Scan for the cell matching the given text and deliver its [x, y] coordinate at center. 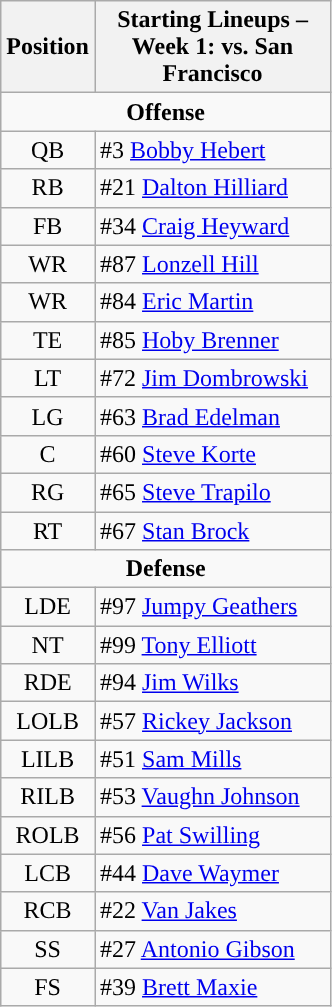
#94 Jim Wilks [212, 683]
#99 Tony Elliott [212, 645]
#53 Vaughn Johnson [212, 797]
#27 Antonio Gibson [212, 949]
RILB [48, 797]
#60 Steve Korte [212, 454]
#39 Brett Maxie [212, 987]
Offense [166, 112]
#34 Craig Heyward [212, 226]
SS [48, 949]
#87 Lonzell Hill [212, 264]
RT [48, 531]
RDE [48, 683]
LG [48, 416]
#85 Hoby Brenner [212, 340]
#67 Stan Brock [212, 531]
Starting Lineups – Week 1: vs. San Francisco [212, 47]
Defense [166, 569]
QB [48, 150]
#3 Bobby Hebert [212, 150]
#21 Dalton Hilliard [212, 188]
NT [48, 645]
#72 Jim Dombrowski [212, 378]
#22 Van Jakes [212, 911]
#51 Sam Mills [212, 759]
LDE [48, 607]
#84 Eric Martin [212, 302]
LOLB [48, 721]
#97 Jumpy Geathers [212, 607]
RCB [48, 911]
#44 Dave Waymer [212, 873]
C [48, 454]
RB [48, 188]
LCB [48, 873]
RG [48, 492]
#56 Pat Swilling [212, 835]
#65 Steve Trapilo [212, 492]
ROLB [48, 835]
LILB [48, 759]
FS [48, 987]
#57 Rickey Jackson [212, 721]
TE [48, 340]
Position [48, 47]
#63 Brad Edelman [212, 416]
FB [48, 226]
LT [48, 378]
